Extract the [x, y] coordinate from the center of the cell holding the provided text.  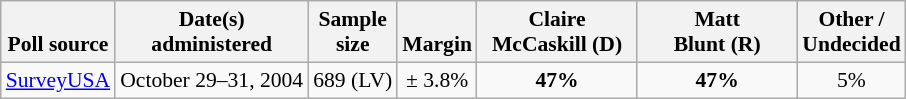
Poll source [58, 32]
Other /Undecided [851, 32]
ClaireMcCaskill (D) [557, 32]
October 29–31, 2004 [212, 80]
MattBlunt (R) [717, 32]
Margin [437, 32]
SurveyUSA [58, 80]
689 (LV) [352, 80]
± 3.8% [437, 80]
Samplesize [352, 32]
Date(s)administered [212, 32]
5% [851, 80]
